Output the (x, y) coordinate of the center of the cell containing the given text.  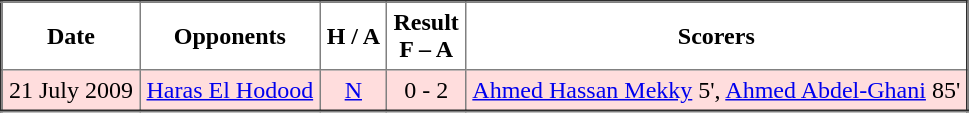
ResultF – A (426, 36)
Ahmed Hassan Mekky 5', Ahmed Abdel-Ghani 85' (717, 90)
Opponents (230, 36)
0 - 2 (426, 90)
Scorers (717, 36)
21 July 2009 (71, 90)
Date (71, 36)
H / A (354, 36)
Haras El Hodood (230, 90)
N (354, 90)
